Return (X, Y) of the center of cell containing provided text 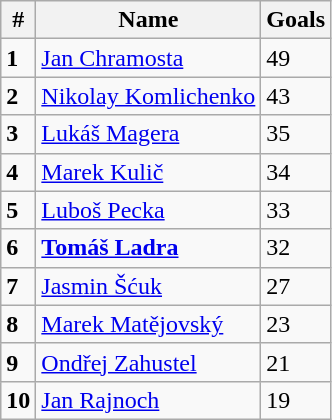
Nikolay Komlichenko (148, 96)
23 (296, 324)
Jan Rajnoch (148, 400)
35 (296, 134)
34 (296, 172)
8 (18, 324)
5 (18, 210)
2 (18, 96)
27 (296, 286)
Ondřej Zahustel (148, 362)
4 (18, 172)
19 (296, 400)
7 (18, 286)
Luboš Pecka (148, 210)
Jasmin Šćuk (148, 286)
33 (296, 210)
Marek Kulič (148, 172)
Jan Chramosta (148, 58)
49 (296, 58)
32 (296, 248)
# (18, 20)
Name (148, 20)
Lukáš Magera (148, 134)
3 (18, 134)
Marek Matějovský (148, 324)
21 (296, 362)
Tomáš Ladra (148, 248)
Goals (296, 20)
1 (18, 58)
9 (18, 362)
10 (18, 400)
6 (18, 248)
43 (296, 96)
